Search for the cell housing the specified text and yield its [X, Y] center coordinate. 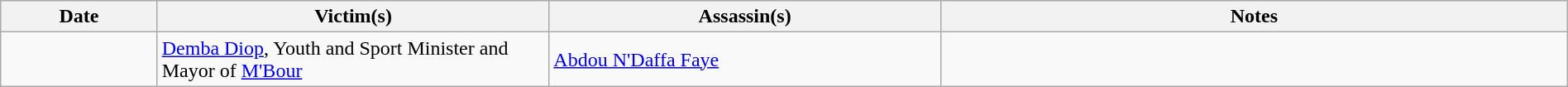
Demba Diop, Youth and Sport Minister and Mayor of M'Bour [353, 60]
Notes [1254, 17]
Assassin(s) [745, 17]
Date [79, 17]
Abdou N'Daffa Faye [745, 60]
Victim(s) [353, 17]
